Return the (x, y) coordinate for the center point of the cell that contains the specified text.  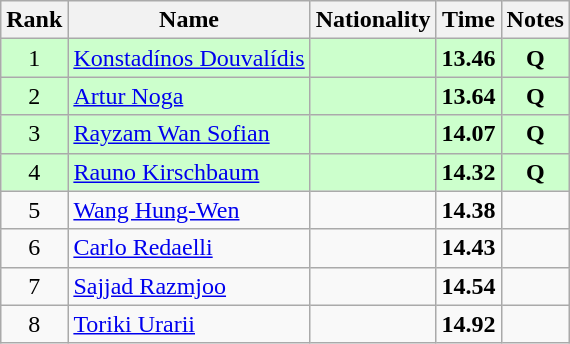
Toriki Urarii (189, 324)
Time (468, 20)
13.64 (468, 96)
14.92 (468, 324)
5 (34, 210)
2 (34, 96)
Konstadínos Douvalídis (189, 58)
Wang Hung-Wen (189, 210)
Rayzam Wan Sofian (189, 134)
Notes (535, 20)
Nationality (373, 20)
Rank (34, 20)
1 (34, 58)
14.07 (468, 134)
3 (34, 134)
14.32 (468, 172)
Carlo Redaelli (189, 248)
14.54 (468, 286)
4 (34, 172)
14.43 (468, 248)
Name (189, 20)
6 (34, 248)
7 (34, 286)
14.38 (468, 210)
Rauno Kirschbaum (189, 172)
Sajjad Razmjoo (189, 286)
13.46 (468, 58)
Artur Noga (189, 96)
8 (34, 324)
